Output the [X, Y] coordinate of the center of the cell containing the given text.  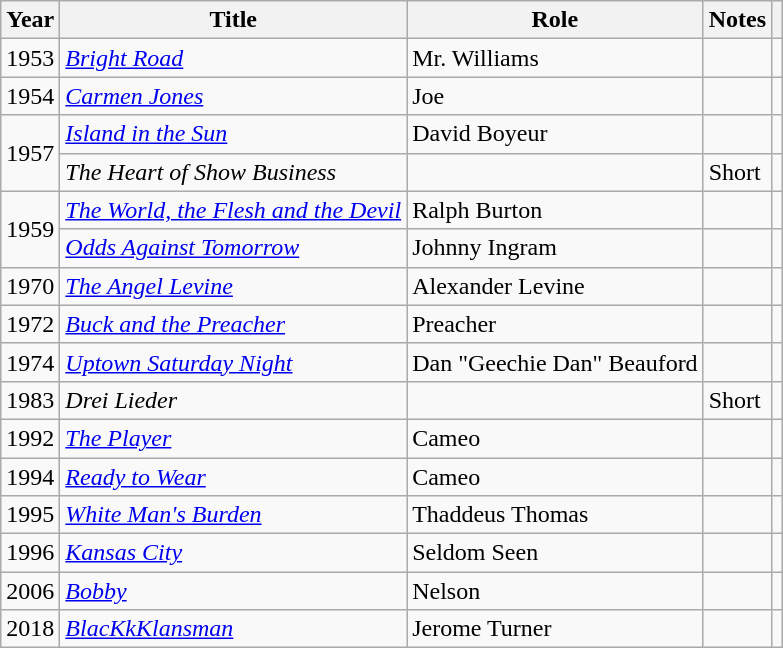
1953 [30, 58]
Ralph Burton [556, 210]
David Boyeur [556, 134]
1994 [30, 477]
Role [556, 20]
Odds Against Tomorrow [234, 248]
BlacKkKlansman [234, 629]
Dan "Geechie Dan" Beauford [556, 362]
1954 [30, 96]
Uptown Saturday Night [234, 362]
Jerome Turner [556, 629]
1972 [30, 324]
1983 [30, 400]
Title [234, 20]
Buck and the Preacher [234, 324]
Seldom Seen [556, 553]
1970 [30, 286]
1996 [30, 553]
1992 [30, 438]
Island in the Sun [234, 134]
Preacher [556, 324]
Mr. Williams [556, 58]
Alexander Levine [556, 286]
White Man's Burden [234, 515]
1995 [30, 515]
Bobby [234, 591]
Johnny Ingram [556, 248]
The Player [234, 438]
1959 [30, 229]
Drei Lieder [234, 400]
Ready to Wear [234, 477]
1957 [30, 153]
The Heart of Show Business [234, 172]
The World, the Flesh and the Devil [234, 210]
1974 [30, 362]
2006 [30, 591]
Year [30, 20]
Bright Road [234, 58]
Joe [556, 96]
Notes [737, 20]
Thaddeus Thomas [556, 515]
The Angel Levine [234, 286]
Carmen Jones [234, 96]
2018 [30, 629]
Nelson [556, 591]
Kansas City [234, 553]
